Return the [X, Y] coordinate for the center point of the cell that contains the specified text.  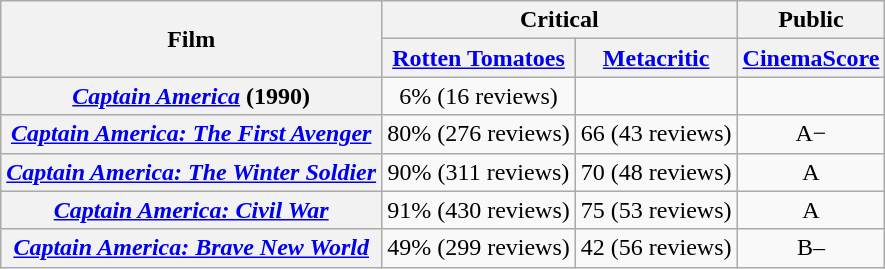
Captain America: The Winter Soldier [192, 172]
Captain America: The First Avenger [192, 134]
80% (276 reviews) [479, 134]
Public [811, 20]
91% (430 reviews) [479, 210]
90% (311 reviews) [479, 172]
B– [811, 248]
75 (53 reviews) [656, 210]
Critical [560, 20]
Metacritic [656, 58]
42 (56 reviews) [656, 248]
70 (48 reviews) [656, 172]
Film [192, 39]
Captain America (1990) [192, 96]
CinemaScore [811, 58]
6% (16 reviews) [479, 96]
A− [811, 134]
Captain America: Brave New World [192, 248]
Captain America: Civil War [192, 210]
49% (299 reviews) [479, 248]
Rotten Tomatoes [479, 58]
66 (43 reviews) [656, 134]
